Scan for the cell matching the given text and deliver its (X, Y) coordinate at center. 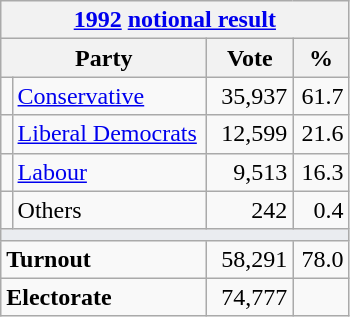
Liberal Democrats (110, 134)
9,513 (250, 172)
21.6 (321, 134)
Labour (110, 172)
Party (104, 58)
1992 notional result (175, 20)
Electorate (104, 297)
242 (250, 210)
Conservative (110, 96)
61.7 (321, 96)
58,291 (250, 259)
0.4 (321, 210)
74,777 (250, 297)
35,937 (250, 96)
Turnout (104, 259)
Vote (250, 58)
% (321, 58)
Others (110, 210)
78.0 (321, 259)
12,599 (250, 134)
16.3 (321, 172)
